Provide the (X, Y) coordinate of the cell's center where the given text is located.  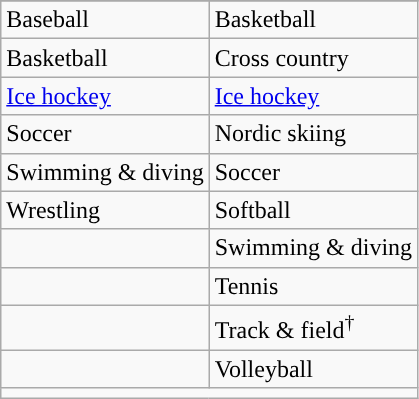
Tennis (313, 286)
Nordic skiing (313, 134)
Softball (313, 210)
Baseball (105, 20)
Wrestling (105, 210)
Volleyball (313, 369)
Track & field† (313, 328)
Cross country (313, 58)
